Return the [X, Y] coordinate for the center point of the cell that contains the specified text.  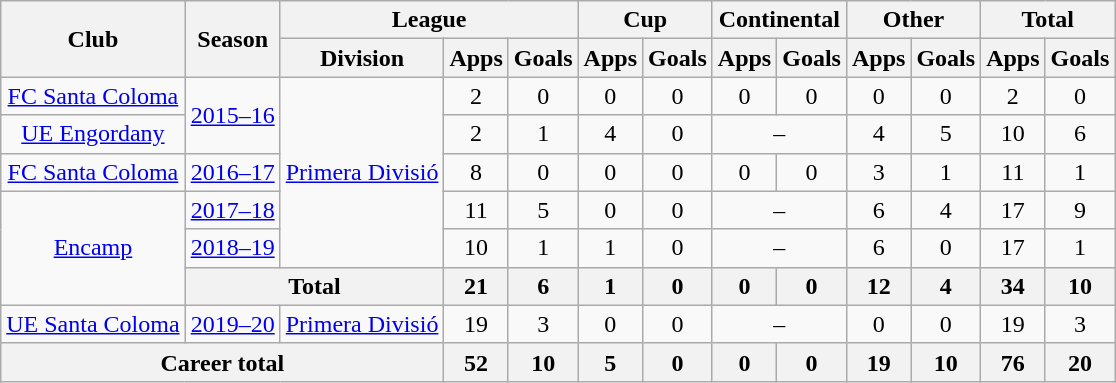
Continental [779, 20]
76 [1013, 362]
2016–17 [232, 172]
League [429, 20]
21 [476, 286]
Cup [645, 20]
2019–20 [232, 324]
UE Engordany [93, 134]
2015–16 [232, 115]
Career total [222, 362]
2017–18 [232, 210]
8 [476, 172]
9 [1080, 210]
34 [1013, 286]
Other [913, 20]
UE Santa Coloma [93, 324]
20 [1080, 362]
2018–19 [232, 248]
Division [362, 58]
Season [232, 39]
12 [878, 286]
52 [476, 362]
Club [93, 39]
Encamp [93, 248]
